Locate the cell with the specified text and output its (X, Y) center coordinate. 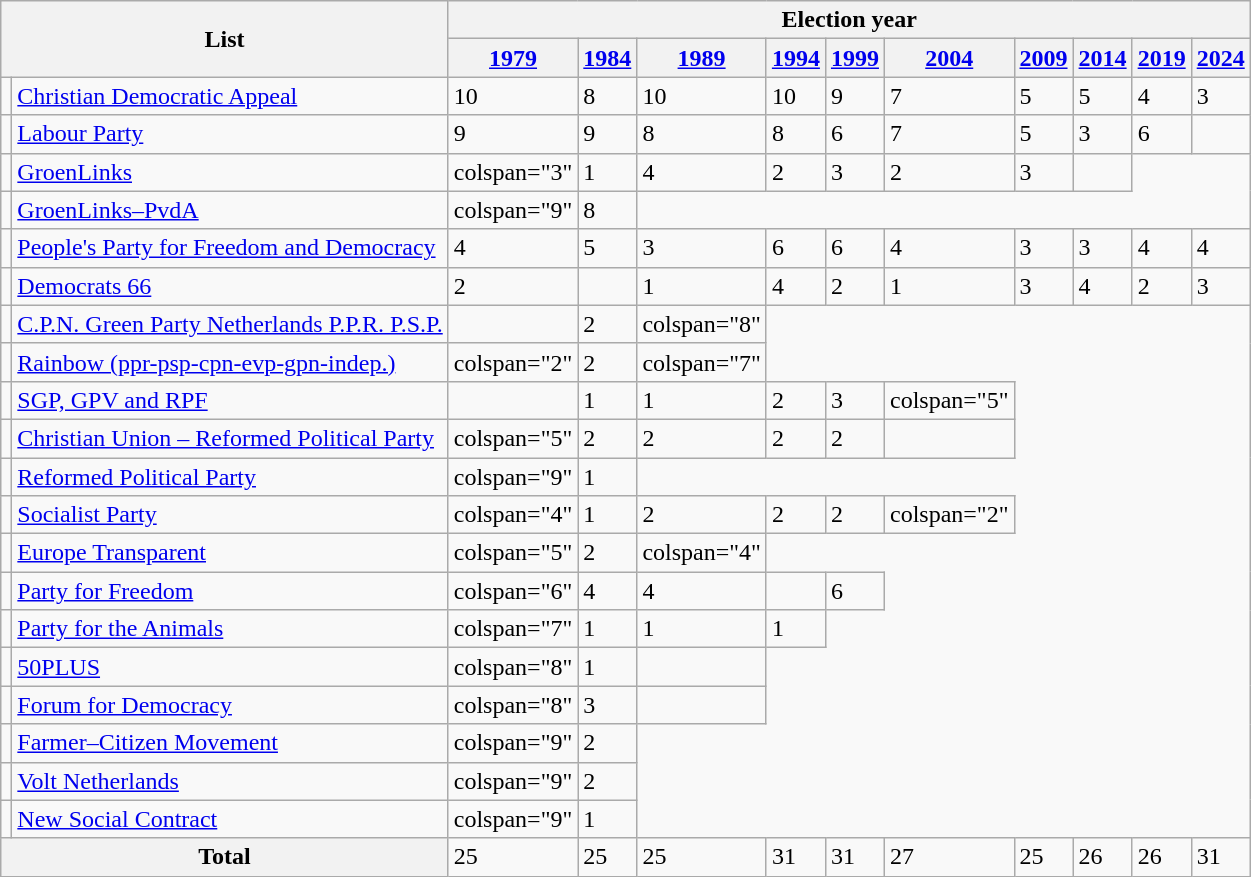
2004 (949, 58)
Europe Transparent (230, 553)
Total (225, 857)
SGP, GPV and RPF (230, 400)
Election year (849, 20)
People's Party for Freedom and Democracy (230, 248)
50PLUS (230, 667)
Reformed Political Party (230, 477)
1989 (702, 58)
colspan="6" (513, 591)
Christian Union – Reformed Political Party (230, 438)
C.P.N. Green Party Netherlands P.P.R. P.S.P. (230, 324)
1984 (608, 58)
New Social Contract (230, 819)
Labour Party (230, 134)
Democrats 66 (230, 286)
2009 (1044, 58)
GroenLinks–PvdA (230, 210)
2014 (1102, 58)
2019 (1162, 58)
Volt Netherlands (230, 781)
Forum for Democracy (230, 705)
Socialist Party (230, 515)
2024 (1220, 58)
colspan="3" (513, 172)
Party for the Animals (230, 629)
Farmer–Citizen Movement (230, 743)
GroenLinks (230, 172)
1979 (513, 58)
Christian Democratic Appeal (230, 96)
1999 (854, 58)
Party for Freedom (230, 591)
List (225, 39)
1994 (796, 58)
Rainbow (ppr-psp-cpn-evp-gpn-indep.) (230, 362)
27 (949, 857)
